Output the [X, Y] coordinate of the center of the cell containing the given text.  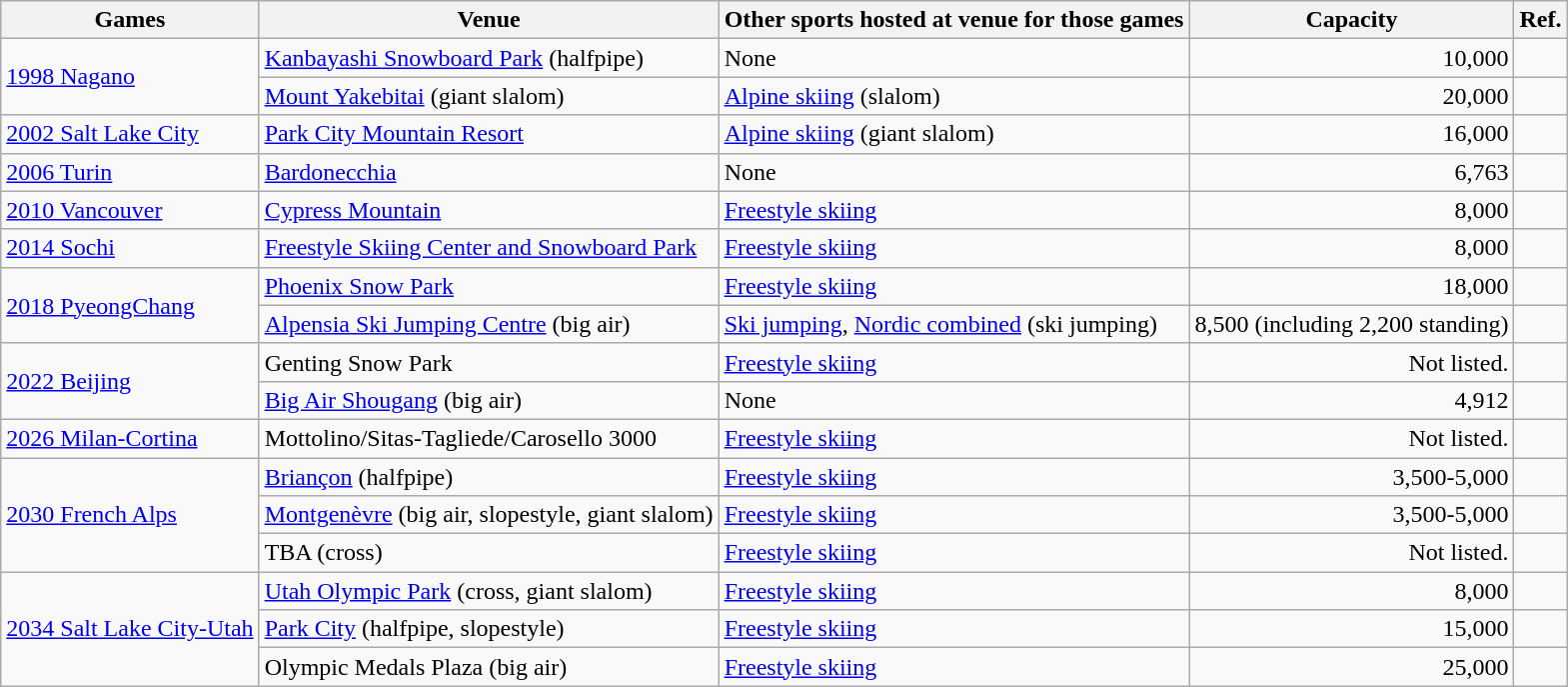
Genting Snow Park [489, 362]
Olympic Medals Plaza (big air) [489, 667]
1998 Nagano [130, 77]
Cypress Mountain [489, 210]
16,000 [1351, 134]
Mount Yakebitai (giant slalom) [489, 96]
Montgenèvre (big air, slopestyle, giant slalom) [489, 515]
TBA (cross) [489, 553]
Capacity [1351, 20]
2014 Sochi [130, 248]
Park City Mountain Resort [489, 134]
Ref. [1541, 20]
Briançon (halfpipe) [489, 477]
2034 Salt Lake City-Utah [130, 629]
8,500 (including 2,200 standing) [1351, 324]
Mottolino/Sitas-Tagliede/Carosello 3000 [489, 438]
20,000 [1351, 96]
Freestyle Skiing Center and Snowboard Park [489, 248]
Alpensia Ski Jumping Centre (big air) [489, 324]
Utah Olympic Park (cross, giant slalom) [489, 591]
Kanbayashi Snowboard Park (halfpipe) [489, 58]
Ski jumping, Nordic combined (ski jumping) [953, 324]
2018 PyeongChang [130, 305]
2002 Salt Lake City [130, 134]
6,763 [1351, 172]
Phoenix Snow Park [489, 286]
2006 Turin [130, 172]
Alpine skiing (slalom) [953, 96]
Venue [489, 20]
2010 Vancouver [130, 210]
18,000 [1351, 286]
Games [130, 20]
2026 Milan-Cortina [130, 438]
Bardonecchia [489, 172]
10,000 [1351, 58]
25,000 [1351, 667]
Big Air Shougang (big air) [489, 400]
2022 Beijing [130, 381]
2030 French Alps [130, 515]
Alpine skiing (giant slalom) [953, 134]
4,912 [1351, 400]
15,000 [1351, 629]
Other sports hosted at venue for those games [953, 20]
Park City (halfpipe, slopestyle) [489, 629]
